From the cell containing the given text, extract its center point as [x, y] coordinate. 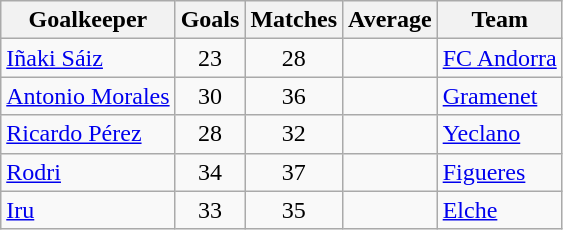
33 [210, 210]
30 [210, 96]
Ricardo Pérez [88, 134]
35 [294, 210]
36 [294, 96]
FC Andorra [500, 58]
Iñaki Sáiz [88, 58]
Elche [500, 210]
Antonio Morales [88, 96]
Matches [294, 20]
Goalkeeper [88, 20]
Yeclano [500, 134]
Figueres [500, 172]
Iru [88, 210]
34 [210, 172]
37 [294, 172]
23 [210, 58]
32 [294, 134]
Gramenet [500, 96]
Team [500, 20]
Rodri [88, 172]
Goals [210, 20]
Average [390, 20]
